Detect which cell encompasses the target text, then output its [x, y] center coordinate. 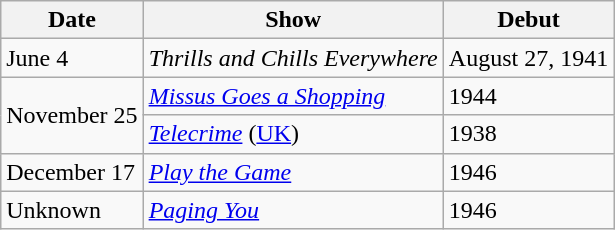
Unknown [72, 210]
1944 [528, 96]
Debut [528, 20]
1938 [528, 134]
June 4 [72, 58]
Paging You [293, 210]
December 17 [72, 172]
Thrills and Chills Everywhere [293, 58]
Date [72, 20]
Telecrime (UK) [293, 134]
August 27, 1941 [528, 58]
Play the Game [293, 172]
Show [293, 20]
Missus Goes a Shopping [293, 96]
November 25 [72, 115]
